Scan for the cell matching the given text and deliver its [x, y] coordinate at center. 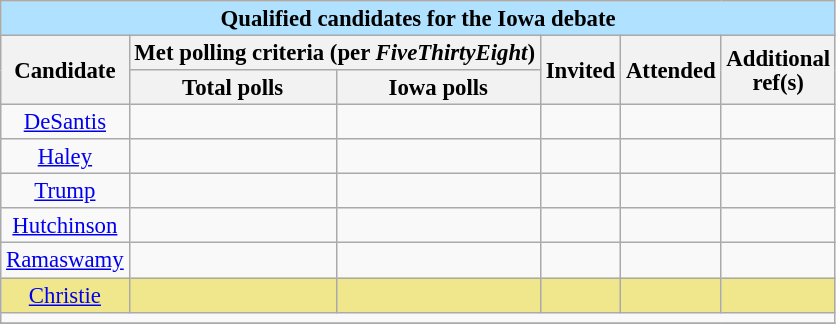
Total polls [232, 88]
DeSantis [65, 122]
Attended [671, 70]
Met polling criteria (per FiveThirtyEight) [334, 54]
Christie [65, 296]
Additionalref(s) [778, 70]
Iowa polls [438, 88]
Haley [65, 156]
Qualified candidates for the Iowa debate [418, 18]
Hutchinson [65, 226]
Ramaswamy [65, 260]
Candidate [65, 70]
Trump [65, 192]
Invited [580, 70]
